Identify which cell holds the provided text, then report its (X, Y) central coordinate. 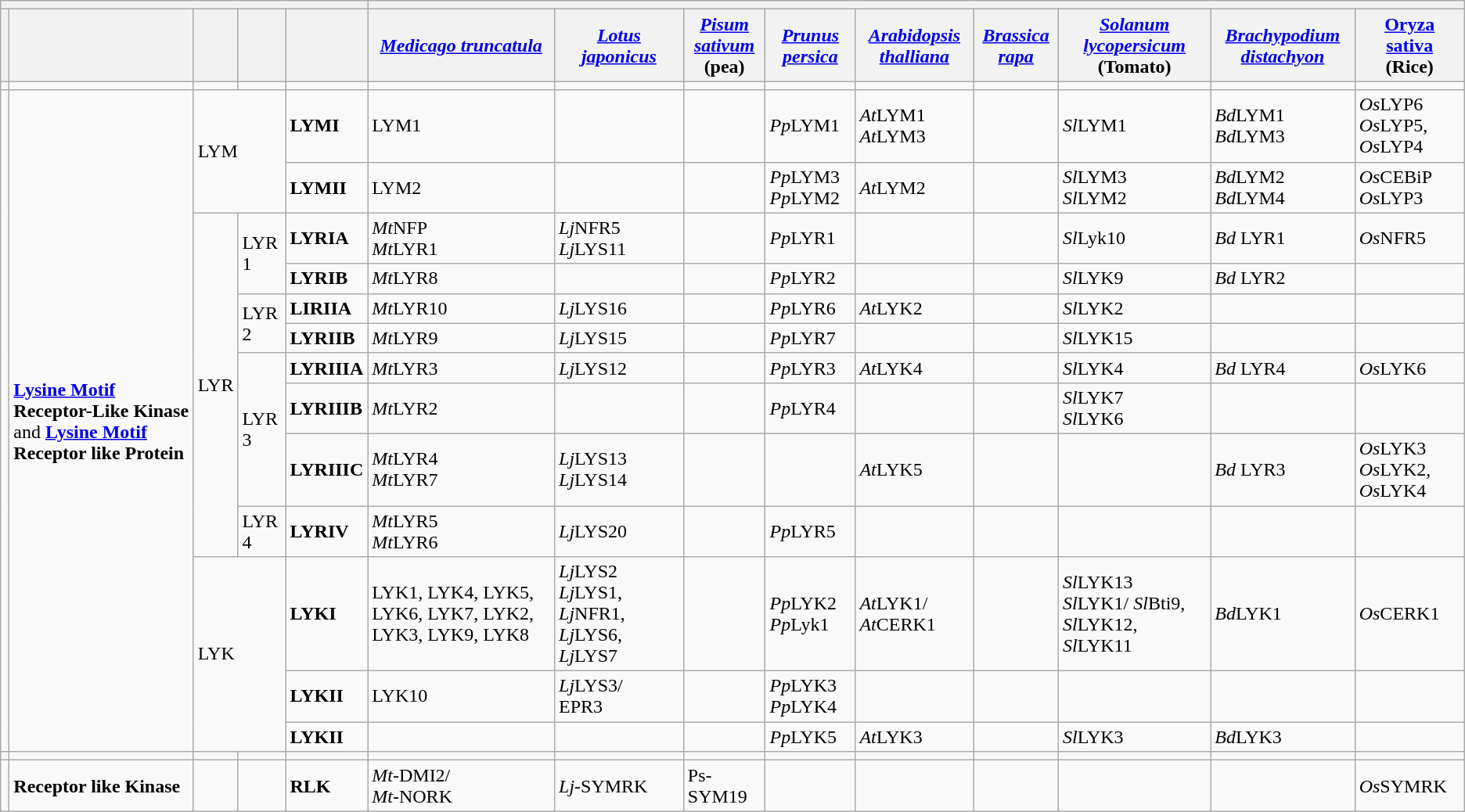
Lysine MotifReceptor-Like Kinase and Lysine Motif Receptor like Protein (102, 421)
PpLYK5 (811, 737)
PpLYR2 (811, 278)
SlLYK15 (1134, 338)
BdLYM2BdLYM4 (1283, 188)
LYRIIB (327, 338)
MtLYR5MtLYR6 (462, 530)
MtLYR3 (462, 368)
OsCERK1 (1409, 614)
PpLYR5 (811, 530)
LjLYS12 (620, 368)
Lj-SYMRK (620, 785)
SlLYK13SlLYK1/ SlBti9, SlLYK12, SlLYK11 (1134, 614)
LIRIIA (327, 308)
MtLYR8 (462, 278)
LYM2 (462, 188)
AtLYM1AtLYM3 (914, 126)
LYRIIIB (327, 408)
MtLYR10 (462, 308)
LYR 4 (261, 530)
Bd LYR1 (1283, 238)
LYMI (327, 126)
OsLYK6 (1409, 368)
LjNFR5LjLYS11 (620, 238)
Ps-SYM19 (725, 785)
PpLYM3PpLYM2 (811, 188)
AtLYK1/AtCERK1 (914, 614)
LYKI (327, 614)
SlLyk10 (1134, 238)
LYRIIIA (327, 368)
OsSYMRK (1409, 785)
OsCEBiPOsLYP3 (1409, 188)
LjLYS2LjLYS1, LjNFR1, LjLYS6, LjLYS7 (620, 614)
SlLYM1 (1134, 126)
Mt-DMI2/Mt-NORK (462, 785)
PpLYM1 (811, 126)
SlLYM3SlLYM2 (1134, 188)
LYR (216, 385)
MtNFPMtLYR1 (462, 238)
BdLYM1BdLYM3 (1283, 126)
Prunus persica (811, 45)
LjLYS20 (620, 530)
LjLYS16 (620, 308)
LYRIB (327, 278)
Pisum sativum(pea) (725, 45)
LYRIIIC (327, 469)
LYK10 (462, 696)
Bd LYR3 (1283, 469)
PpLYR1 (811, 238)
SlLYK2 (1134, 308)
PpLYR7 (811, 338)
LjLYS15 (620, 338)
Bd LYR4 (1283, 368)
AtLYK3 (914, 737)
MtLYR2 (462, 408)
SlLYK3 (1134, 737)
PpLYK2PpLyk1 (811, 614)
BdLYK1 (1283, 614)
PpLYR4 (811, 408)
Brachypodium distachyon (1283, 45)
LYRIA (327, 238)
OsLYK3OsLYK2, OsLYK4 (1409, 469)
SlLYK9 (1134, 278)
MtLYR4MtLYR7 (462, 469)
LYM1 (462, 126)
Brassica rapa (1016, 45)
AtLYK2 (914, 308)
LYMII (327, 188)
LYK1, LYK4, LYK5, LYK6, LYK7, LYK2, LYK3, LYK9, LYK8 (462, 614)
Arabidopsis thalliana (914, 45)
Solanum lycopersicum(Tomato) (1134, 45)
AtLYM2 (914, 188)
LYM (239, 152)
SlLYK4 (1134, 368)
LYR 3 (261, 429)
AtLYK5 (914, 469)
SlLYK7SlLYK6 (1134, 408)
Bd LYR2 (1283, 278)
LYR 1 (261, 253)
LjLYS3/EPR3 (620, 696)
LYRIV (327, 530)
PpLYK3PpLYK4 (811, 696)
MtLYR9 (462, 338)
Oryza sativa(Rice) (1409, 45)
LjLYS13LjLYS14 (620, 469)
PpLYR3 (811, 368)
LYK (239, 654)
BdLYK3 (1283, 737)
PpLYR6 (811, 308)
Lotus japonicus (620, 45)
OsNFR5 (1409, 238)
Medicago truncatula (462, 45)
Receptor like Kinase (102, 785)
OsLYP6OsLYP5, OsLYP4 (1409, 126)
AtLYK4 (914, 368)
LYR 2 (261, 323)
RLK (327, 785)
